Locate the cell with the specified text and output its (X, Y) center coordinate. 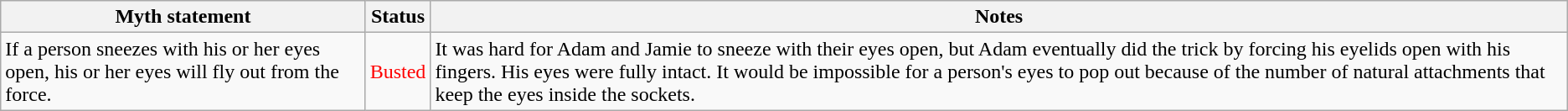
Status (398, 17)
Myth statement (183, 17)
Busted (398, 71)
If a person sneezes with his or her eyes open, his or her eyes will fly out from the force. (183, 71)
Notes (998, 17)
